Scan for the cell matching the given text and deliver its (X, Y) coordinate at center. 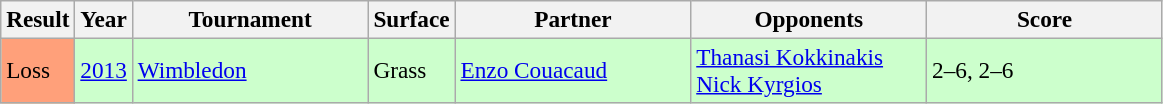
2013 (104, 70)
Loss (38, 70)
Wimbledon (250, 70)
Grass (412, 70)
Score (1045, 19)
Thanasi Kokkinakis Nick Kyrgios (809, 70)
2–6, 2–6 (1045, 70)
Opponents (809, 19)
Surface (412, 19)
Year (104, 19)
Result (38, 19)
Partner (573, 19)
Tournament (250, 19)
Enzo Couacaud (573, 70)
